Extract the (X, Y) coordinate from the center of the cell holding the provided text.  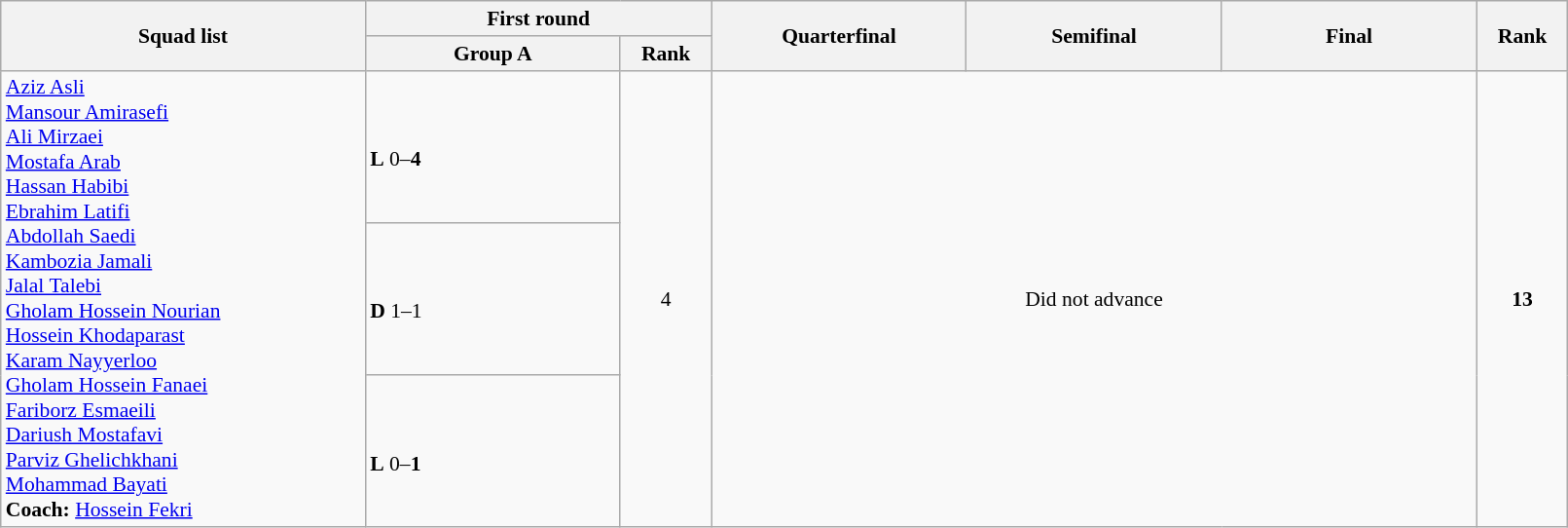
13 (1522, 298)
Squad list (183, 35)
Semifinal (1094, 35)
Group A (492, 54)
D 1–1 (492, 299)
Final (1349, 35)
L 0–1 (492, 451)
4 (666, 298)
Quarterfinal (839, 35)
L 0–4 (492, 146)
Did not advance (1094, 298)
First round (538, 19)
